Extract the [X, Y] coordinate from the center of the cell holding the provided text.  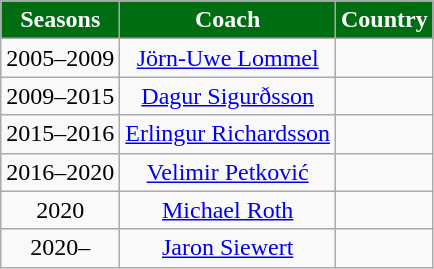
2016–2020 [60, 172]
2020 [60, 210]
2005–2009 [60, 58]
Michael Roth [228, 210]
Coach [228, 20]
Velimir Petković [228, 172]
Jörn-Uwe Lommel [228, 58]
Country [385, 20]
2020– [60, 248]
Jaron Siewert [228, 248]
Dagur Sigurðsson [228, 96]
2015–2016 [60, 134]
Seasons [60, 20]
2009–2015 [60, 96]
Erlingur Richardsson [228, 134]
